For the text-containing cell, return its midpoint in (x, y) coordinate format. 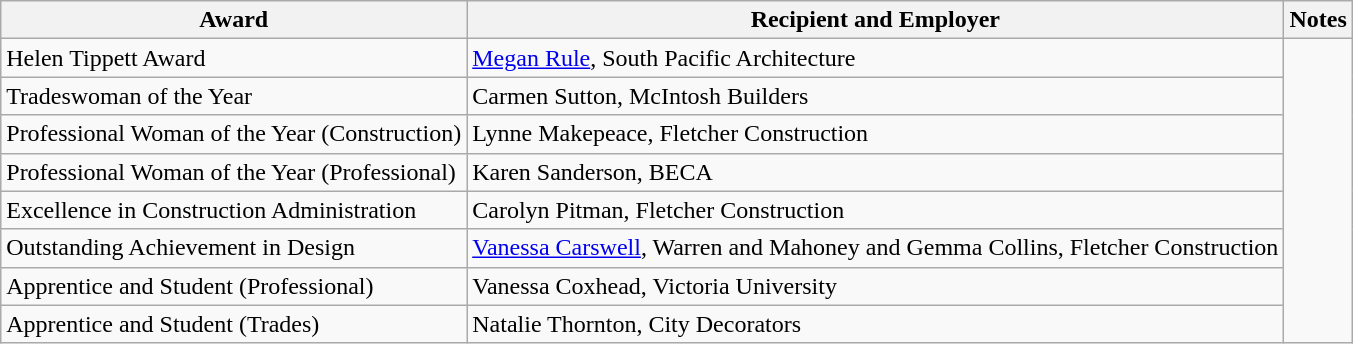
Karen Sanderson, BECA (876, 172)
Megan Rule, South Pacific Architecture (876, 58)
Professional Woman of the Year (Professional) (234, 172)
Vanessa Carswell, Warren and Mahoney and Gemma Collins, Fletcher Construction (876, 248)
Excellence in Construction Administration (234, 210)
Tradeswoman of the Year (234, 96)
Carmen Sutton, McIntosh Builders (876, 96)
Natalie Thornton, City Decorators (876, 324)
Helen Tippett Award (234, 58)
Apprentice and Student (Professional) (234, 286)
Apprentice and Student (Trades) (234, 324)
Carolyn Pitman, Fletcher Construction (876, 210)
Recipient and Employer (876, 20)
Professional Woman of the Year (Construction) (234, 134)
Outstanding Achievement in Design (234, 248)
Lynne Makepeace, Fletcher Construction (876, 134)
Vanessa Coxhead, Victoria University (876, 286)
Notes (1318, 20)
Award (234, 20)
